Determine the (x, y) coordinate at the center of the cell enclosing the given text.  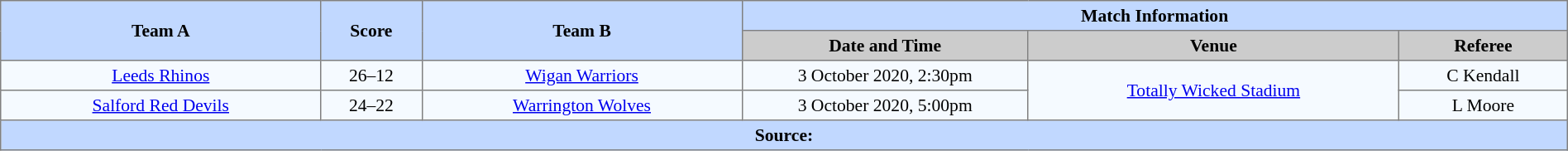
Team A (160, 31)
Team B (582, 31)
Warrington Wolves (582, 105)
Leeds Rhinos (160, 75)
Referee (1483, 46)
C Kendall (1483, 75)
Venue (1213, 46)
Wigan Warriors (582, 75)
Score (371, 31)
L Moore (1483, 105)
3 October 2020, 2:30pm (885, 75)
Totally Wicked Stadium (1213, 90)
Salford Red Devils (160, 105)
Date and Time (885, 46)
24–22 (371, 105)
Source: (784, 135)
26–12 (371, 75)
3 October 2020, 5:00pm (885, 105)
Match Information (1154, 16)
